Output the (x, y) coordinate of the center of the cell containing the given text.  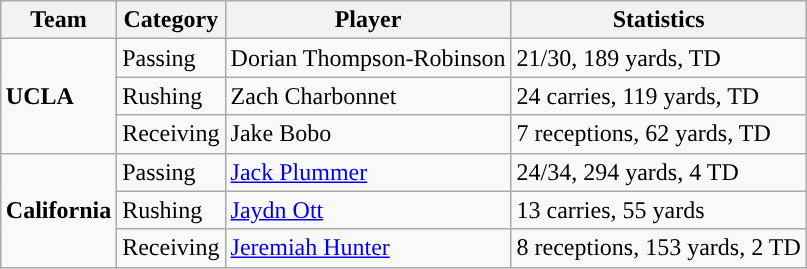
24 carries, 119 yards, TD (658, 96)
Jack Plummer (368, 172)
Jake Bobo (368, 134)
Statistics (658, 20)
Jeremiah Hunter (368, 248)
13 carries, 55 yards (658, 210)
Zach Charbonnet (368, 96)
21/30, 189 yards, TD (658, 58)
California (58, 210)
Team (58, 20)
Dorian Thompson-Robinson (368, 58)
Player (368, 20)
8 receptions, 153 yards, 2 TD (658, 248)
Category (171, 20)
UCLA (58, 96)
Jaydn Ott (368, 210)
24/34, 294 yards, 4 TD (658, 172)
7 receptions, 62 yards, TD (658, 134)
